Capture the cell that displays the provided text and extract its (x, y) central coordinate. 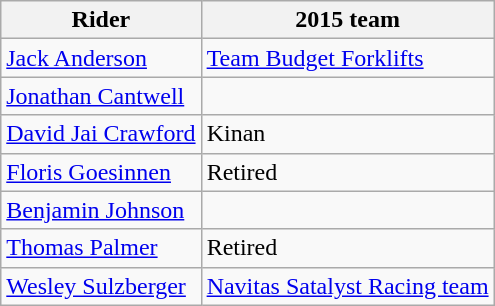
Rider (101, 20)
Wesley Sulzberger (101, 286)
Kinan (348, 134)
Benjamin Johnson (101, 210)
2015 team (348, 20)
Team Budget Forklifts (348, 58)
Floris Goesinnen (101, 172)
Jonathan Cantwell (101, 96)
Navitas Satalyst Racing team (348, 286)
Jack Anderson (101, 58)
Thomas Palmer (101, 248)
David Jai Crawford (101, 134)
